Return the [X, Y] coordinate for the center point of the cell that contains the specified text.  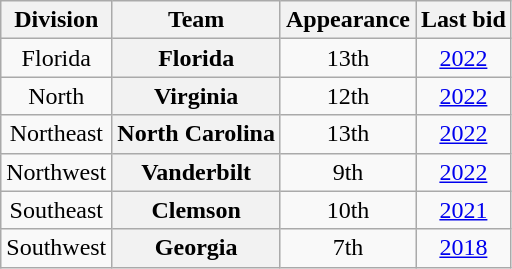
Southeast [56, 210]
12th [348, 96]
Southwest [56, 248]
Georgia [196, 248]
Appearance [348, 20]
Clemson [196, 210]
10th [348, 210]
North Carolina [196, 134]
Northwest [56, 172]
2018 [464, 248]
Vanderbilt [196, 172]
Northeast [56, 134]
Last bid [464, 20]
2021 [464, 210]
Virginia [196, 96]
9th [348, 172]
Division [56, 20]
North [56, 96]
Team [196, 20]
7th [348, 248]
